Provide the (x, y) coordinate of the cell's center where the given text is located.  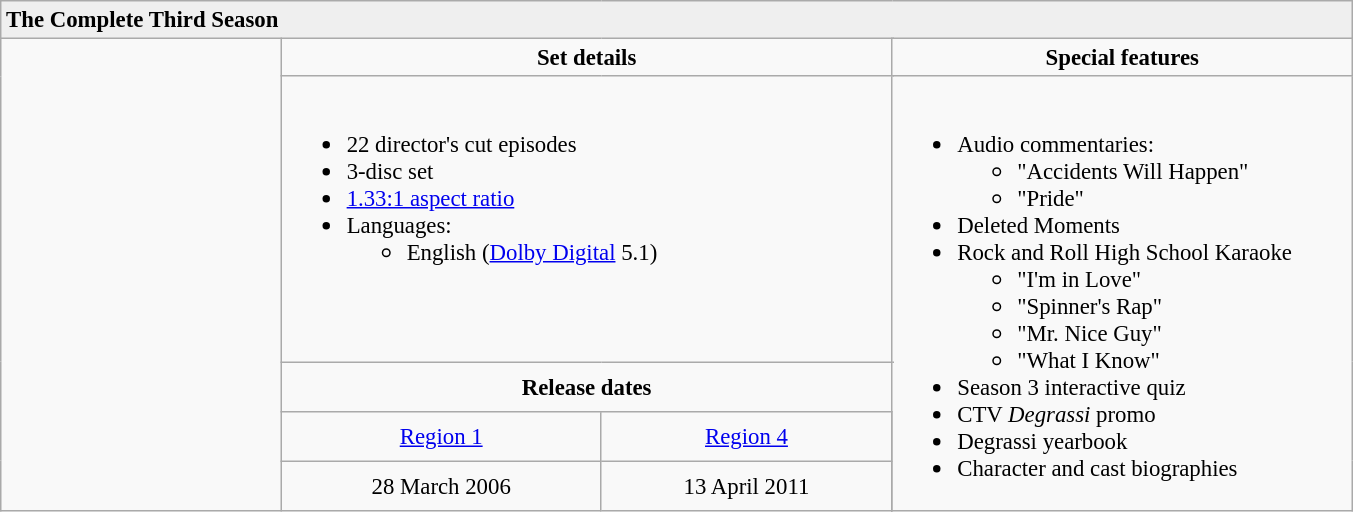
The Complete Third Season (677, 20)
22 director's cut episodes3-disc set1.33:1 aspect ratioLanguages:English (Dolby Digital 5.1) (586, 219)
28 March 2006 (441, 486)
Set details (586, 58)
Special features (1122, 58)
Region 4 (746, 436)
Region 1 (441, 436)
13 April 2011 (746, 486)
Release dates (586, 386)
